Return (X, Y) of the center of cell containing provided text 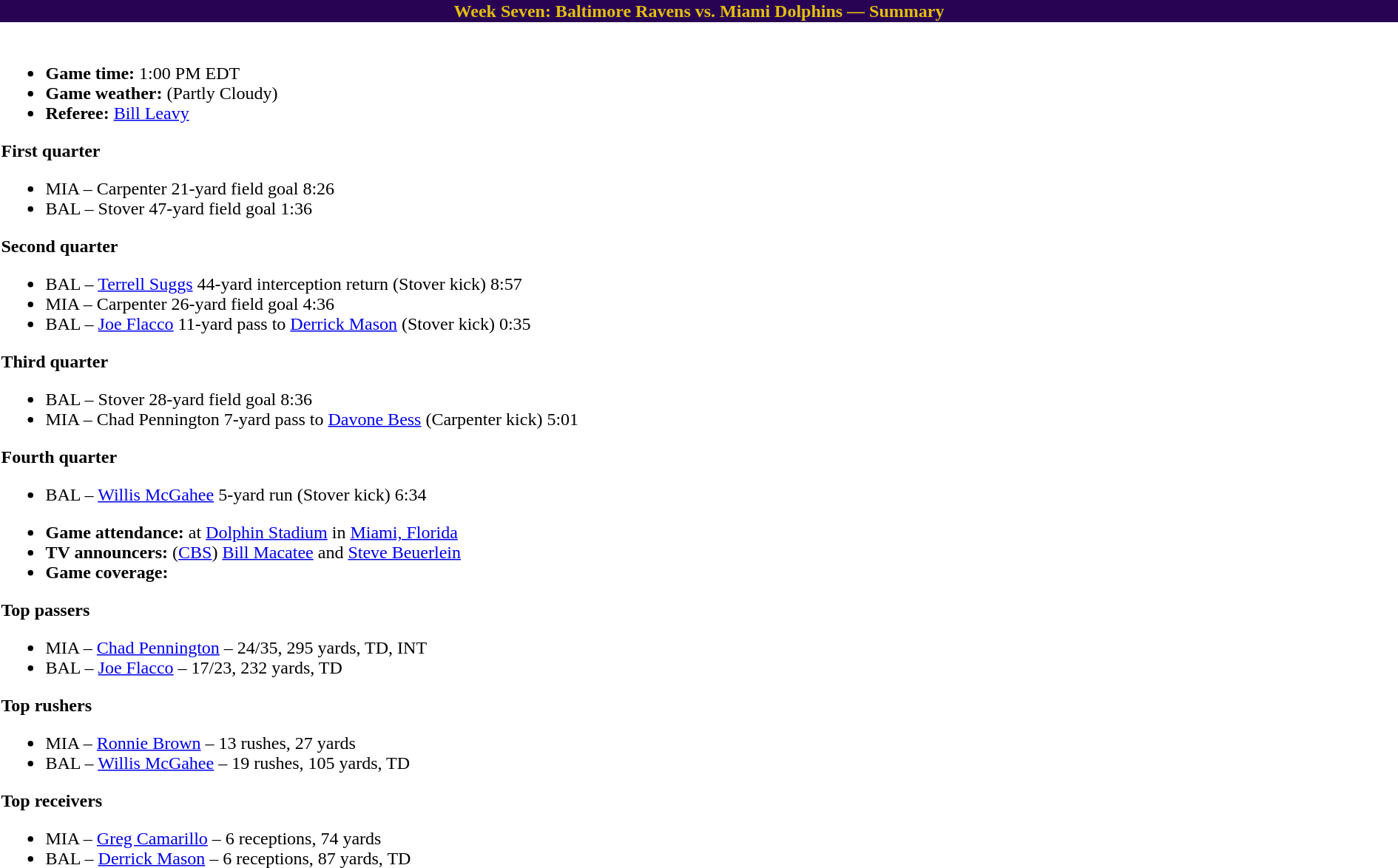
Week Seven: Baltimore Ravens vs. Miami Dolphins — Summary (699, 11)
